Search for the cell housing the specified text and yield its [X, Y] center coordinate. 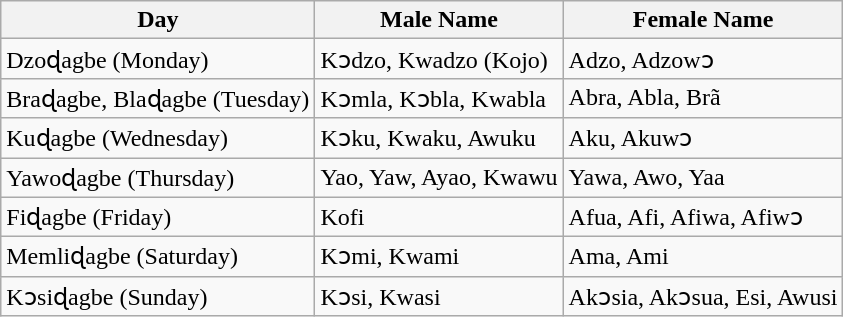
Kuɖagbe (Wednesday) [158, 138]
Female Name [703, 20]
Abra, Abla, Brã [703, 98]
Yawoɖagbe (Thursday) [158, 178]
Memliɖagbe (Saturday) [158, 257]
Yawa, Awo, Yaa [703, 178]
Braɖagbe, Blaɖagbe (Tuesday) [158, 98]
Kɔku, Kwaku, Awuku [439, 138]
Kɔmla, Kɔbla, Kwabla [439, 98]
Kɔmi, Kwami [439, 257]
Akɔsia, Akɔsua, Esi, Awusi [703, 296]
Kɔdzo, Kwadzo (Kojo) [439, 59]
Kofi [439, 217]
Kɔsi, Kwasi [439, 296]
Afua, Afi, Afiwa, Afiwɔ [703, 217]
Dzoɖagbe (Monday) [158, 59]
Adzo, Adzowɔ [703, 59]
Kɔsiɖagbe (Sunday) [158, 296]
Fiɖagbe (Friday) [158, 217]
Aku, Akuwɔ [703, 138]
Yao, Yaw, Ayao, Kwawu [439, 178]
Ama, Ami [703, 257]
Male Name [439, 20]
Day [158, 20]
